Identify which cell holds the provided text, then report its [x, y] central coordinate. 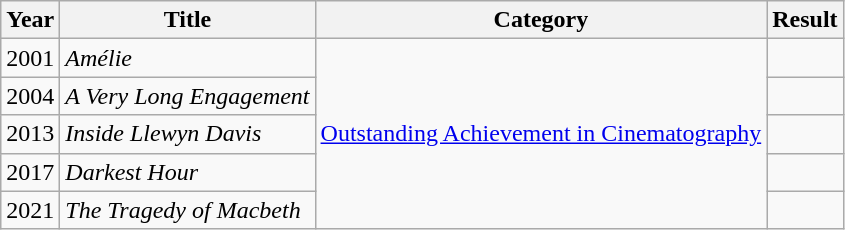
Darkest Hour [188, 172]
2017 [30, 172]
2004 [30, 96]
Title [188, 20]
Amélie [188, 58]
Outstanding Achievement in Cinematography [541, 134]
Category [541, 20]
The Tragedy of Macbeth [188, 210]
2021 [30, 210]
Inside Llewyn Davis [188, 134]
Year [30, 20]
Result [805, 20]
A Very Long Engagement [188, 96]
2001 [30, 58]
2013 [30, 134]
